Extract the (X, Y) coordinate from the center of the cell holding the provided text.  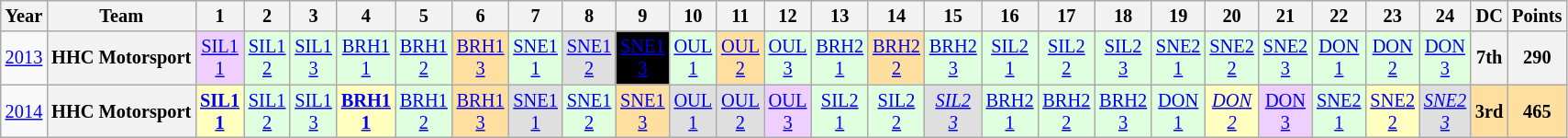
23 (1393, 16)
2014 (24, 111)
Year (24, 16)
3rd (1489, 111)
8 (589, 16)
10 (694, 16)
290 (1537, 58)
17 (1066, 16)
7 (535, 16)
20 (1231, 16)
21 (1285, 16)
18 (1123, 16)
24 (1445, 16)
465 (1537, 111)
2013 (24, 58)
14 (896, 16)
15 (953, 16)
16 (1010, 16)
Team (121, 16)
22 (1339, 16)
11 (740, 16)
9 (642, 16)
12 (788, 16)
7th (1489, 58)
13 (840, 16)
4 (366, 16)
2 (267, 16)
6 (481, 16)
5 (424, 16)
1 (220, 16)
3 (313, 16)
Points (1537, 16)
DC (1489, 16)
19 (1178, 16)
